Provide the (X, Y) coordinate of the cell's center where the given text is located.  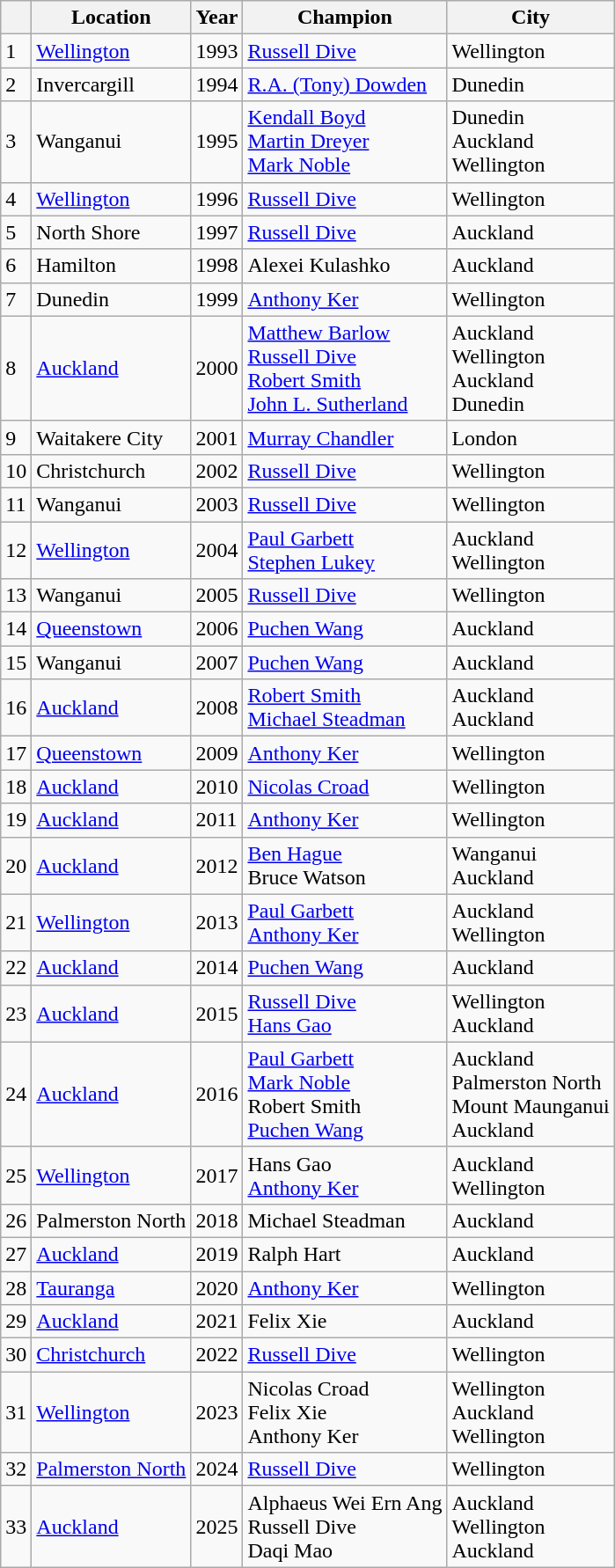
27 (16, 1254)
2015 (216, 1014)
32 (16, 1469)
AucklandWellingtonAucklandDunedin (531, 368)
2000 (216, 368)
Ralph Hart (345, 1254)
2003 (216, 504)
3 (16, 142)
AucklandPalmerston NorthMount MaunganuiAuckland (531, 1095)
2017 (216, 1176)
Hamilton (111, 266)
Hans Gao Anthony Ker (345, 1176)
WellingtonAucklandWellington (531, 1412)
2009 (216, 753)
AucklandWellingtonAuckland (531, 1527)
2024 (216, 1469)
North Shore (111, 232)
24 (16, 1095)
Michael Steadman (345, 1220)
2004 (216, 549)
19 (16, 820)
1994 (216, 84)
Murray Chandler (345, 437)
2012 (216, 866)
2001 (216, 437)
2006 (216, 629)
2018 (216, 1220)
17 (16, 753)
25 (16, 1176)
2002 (216, 471)
4 (16, 199)
DunedinAucklandWellington (531, 142)
5 (16, 232)
Nicolas Croad (345, 787)
1993 (216, 51)
2019 (216, 1254)
18 (16, 787)
20 (16, 866)
Russell DiveHans Gao (345, 1014)
1998 (216, 266)
Tauranga (111, 1287)
Ben Hague Bruce Watson (345, 866)
31 (16, 1412)
28 (16, 1287)
2013 (216, 922)
26 (16, 1220)
23 (16, 1014)
21 (16, 922)
2 (16, 84)
1 (16, 51)
2025 (216, 1527)
2022 (216, 1355)
2011 (216, 820)
8 (16, 368)
Nicolas Croad Felix Xie Anthony Ker (345, 1412)
1996 (216, 199)
2016 (216, 1095)
14 (16, 629)
WanganuiAuckland (531, 866)
6 (16, 266)
Paul GarbettMark NobleRobert SmithPuchen Wang (345, 1095)
9 (16, 437)
2010 (216, 787)
1999 (216, 299)
15 (16, 663)
2020 (216, 1287)
Alphaeus Wei Ern AngRussell DiveDaqi Mao (345, 1527)
1995 (216, 142)
Paul Garbett Stephen Lukey (345, 549)
Year (216, 18)
Champion (345, 18)
London (531, 437)
2008 (216, 707)
2023 (216, 1412)
12 (16, 549)
Paul Garbett Anthony Ker (345, 922)
Robert Smith Michael Steadman (345, 707)
AucklandAuckland (531, 707)
16 (16, 707)
7 (16, 299)
1997 (216, 232)
10 (16, 471)
2021 (216, 1322)
22 (16, 968)
29 (16, 1322)
Matthew Barlow Russell Dive Robert Smith John L. Sutherland (345, 368)
30 (16, 1355)
2014 (216, 968)
WellingtonAuckland (531, 1014)
R.A. (Tony) Dowden (345, 84)
11 (16, 504)
Invercargill (111, 84)
13 (16, 596)
Location (111, 18)
Waitakere City (111, 437)
2007 (216, 663)
Felix Xie (345, 1322)
33 (16, 1527)
2005 (216, 596)
Alexei Kulashko (345, 266)
City (531, 18)
Kendall Boyd Martin Dreyer Mark Noble (345, 142)
